Output the [x, y] coordinate of the center of the cell containing the given text.  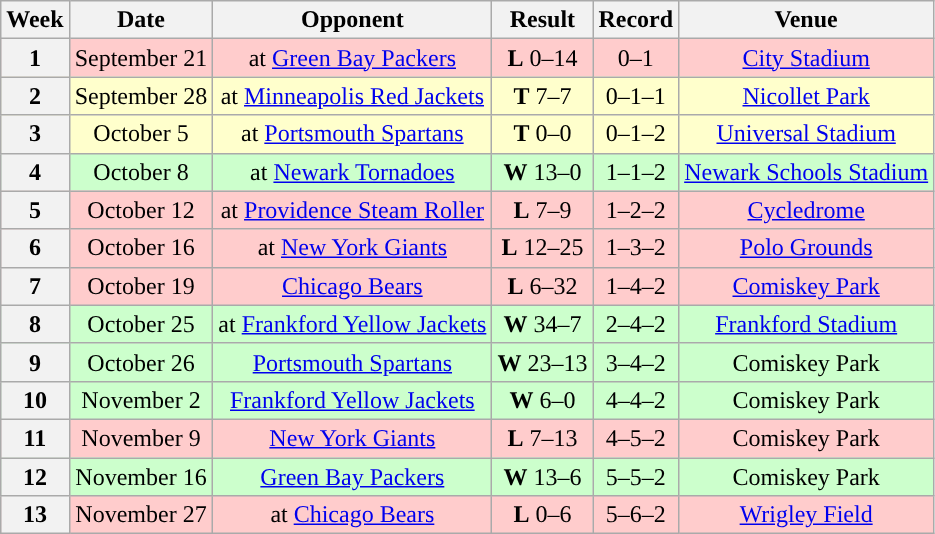
Record [636, 20]
L 0–6 [542, 515]
0–1 [636, 58]
L 7–13 [542, 438]
9 [35, 362]
T 7–7 [542, 96]
Date [141, 20]
Result [542, 20]
4 [35, 172]
Chicago Bears [352, 286]
1–2–2 [636, 210]
4–4–2 [636, 400]
2–4–2 [636, 324]
7 [35, 286]
5–5–2 [636, 477]
8 [35, 324]
3–4–2 [636, 362]
Nicollet Park [806, 96]
1–1–2 [636, 172]
October 19 [141, 286]
Wrigley Field [806, 515]
October 26 [141, 362]
Green Bay Packers [352, 477]
New York Giants [352, 438]
November 16 [141, 477]
Polo Grounds [806, 248]
at Portsmouth Spartans [352, 134]
12 [35, 477]
1 [35, 58]
0–1–1 [636, 96]
L 6–32 [542, 286]
October 8 [141, 172]
at Providence Steam Roller [352, 210]
at Newark Tornadoes [352, 172]
at Chicago Bears [352, 515]
W 6–0 [542, 400]
October 16 [141, 248]
5 [35, 210]
L 12–25 [542, 248]
November 2 [141, 400]
at Green Bay Packers [352, 58]
at Frankford Yellow Jackets [352, 324]
Newark Schools Stadium [806, 172]
W 34–7 [542, 324]
6 [35, 248]
at New York Giants [352, 248]
W 23–13 [542, 362]
Venue [806, 20]
November 27 [141, 515]
October 5 [141, 134]
Frankford Stadium [806, 324]
1–4–2 [636, 286]
Week [35, 20]
10 [35, 400]
0–1–2 [636, 134]
Universal Stadium [806, 134]
Opponent [352, 20]
5–6–2 [636, 515]
September 21 [141, 58]
4–5–2 [636, 438]
October 25 [141, 324]
Portsmouth Spartans [352, 362]
Frankford Yellow Jackets [352, 400]
2 [35, 96]
November 9 [141, 438]
September 28 [141, 96]
1–3–2 [636, 248]
W 13–6 [542, 477]
13 [35, 515]
T 0–0 [542, 134]
City Stadium [806, 58]
W 13–0 [542, 172]
Cycledrome [806, 210]
11 [35, 438]
3 [35, 134]
L 7–9 [542, 210]
October 12 [141, 210]
at Minneapolis Red Jackets [352, 96]
L 0–14 [542, 58]
